Pinpoint the cell where the given text exists, returning its (x, y) midpoint coordinate. 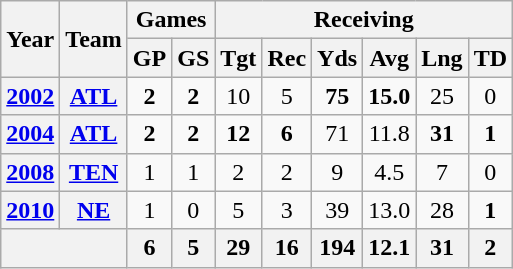
Receiving (364, 20)
4.5 (390, 172)
13.0 (390, 210)
GP (149, 58)
71 (338, 134)
TEN (94, 172)
Tgt (238, 58)
GS (194, 58)
10 (238, 96)
16 (287, 248)
Year (30, 39)
Rec (287, 58)
2008 (30, 172)
Team (94, 39)
29 (238, 248)
3 (287, 210)
75 (338, 96)
Lng (442, 58)
194 (338, 248)
Avg (390, 58)
TD (490, 58)
11.8 (390, 134)
NE (94, 210)
12 (238, 134)
2010 (30, 210)
15.0 (390, 96)
Yds (338, 58)
7 (442, 172)
9 (338, 172)
28 (442, 210)
25 (442, 96)
Games (170, 20)
2004 (30, 134)
2002 (30, 96)
39 (338, 210)
12.1 (390, 248)
